For the text-containing cell, return its midpoint in [X, Y] coordinate format. 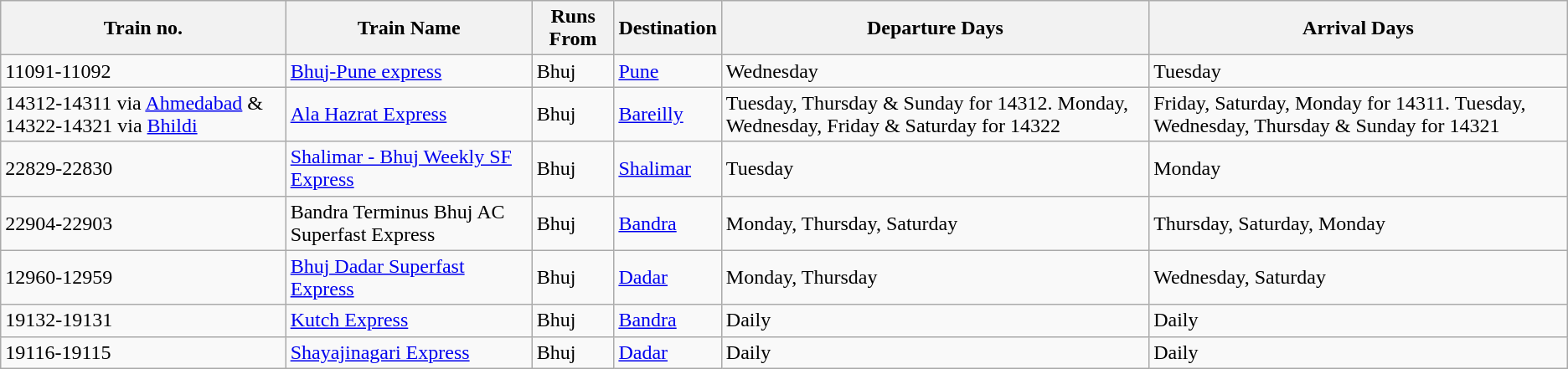
Tuesday, Thursday & Sunday for 14312. Monday, Wednesday, Friday & Saturday for 14322 [935, 114]
Ala Hazrat Express [409, 114]
Train no. [143, 28]
Monday, Thursday [935, 278]
Bhuj-Pune express [409, 71]
Wednesday [935, 71]
Pune [668, 71]
Departure Days [935, 28]
Shayajinagari Express [409, 352]
11091-11092 [143, 71]
Shalimar [668, 169]
19116-19115 [143, 352]
Bhuj Dadar Superfast Express [409, 278]
Bareilly [668, 114]
Shalimar - Bhuj Weekly SF Express [409, 169]
Wednesday, Saturday [1359, 278]
14312-14311 via Ahmedabad & 14322-14321 via Bhildi [143, 114]
Thursday, Saturday, Monday [1359, 223]
Bandra Terminus Bhuj AC Superfast Express [409, 223]
Monday [1359, 169]
Kutch Express [409, 320]
22904-22903 [143, 223]
Monday, Thursday, Saturday [935, 223]
19132-19131 [143, 320]
Runs From [573, 28]
Arrival Days [1359, 28]
Train Name [409, 28]
12960-12959 [143, 278]
22829-22830 [143, 169]
Destination [668, 28]
Friday, Saturday, Monday for 14311. Tuesday, Wednesday, Thursday & Sunday for 14321 [1359, 114]
